Provide the [x, y] coordinate of the cell's center where the given text is located.  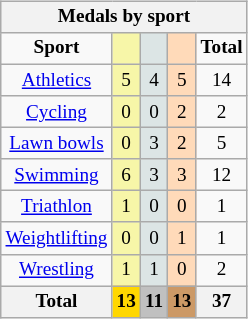
6 [126, 175]
Swimming [56, 175]
12 [222, 175]
Medals by sport [124, 17]
Cycling [56, 112]
Sport [56, 49]
4 [154, 80]
Lawn bowls [56, 144]
Wrestling [56, 270]
11 [154, 302]
Triathlon [56, 207]
14 [222, 80]
37 [222, 302]
Athletics [56, 80]
Weightlifting [56, 238]
